Pinpoint the cell where the given text exists, returning its (x, y) midpoint coordinate. 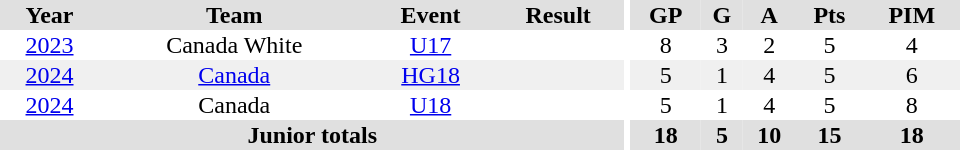
U18 (430, 105)
Junior totals (312, 135)
GP (666, 15)
Pts (829, 15)
2 (769, 45)
2023 (50, 45)
6 (912, 75)
3 (722, 45)
PIM (912, 15)
Team (234, 15)
HG18 (430, 75)
A (769, 15)
Event (430, 15)
Result (558, 15)
15 (829, 135)
Year (50, 15)
10 (769, 135)
G (722, 15)
U17 (430, 45)
Canada White (234, 45)
